Detect which cell encompasses the target text, then output its (x, y) center coordinate. 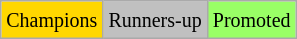
Promoted (252, 20)
Runners-up (155, 20)
Champions (52, 20)
